Search for the cell housing the specified text and yield its (x, y) center coordinate. 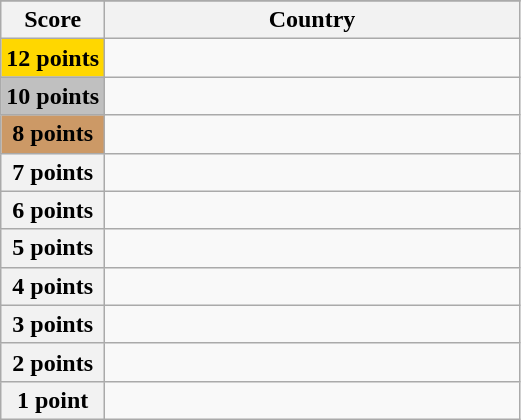
Country (312, 20)
2 points (53, 362)
10 points (53, 96)
12 points (53, 58)
8 points (53, 134)
Score (53, 20)
4 points (53, 286)
1 point (53, 400)
3 points (53, 324)
5 points (53, 248)
7 points (53, 172)
6 points (53, 210)
